Determine the [X, Y] coordinate at the center of the cell enclosing the given text.  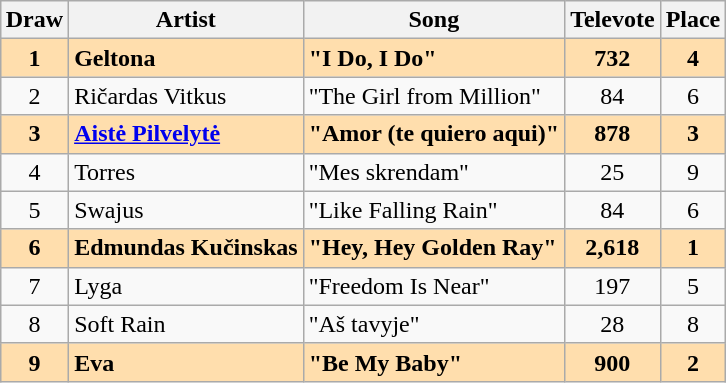
Edmundas Kučinskas [186, 248]
"Be My Baby" [434, 362]
Aistė Pilvelytė [186, 134]
Geltona [186, 58]
Soft Rain [186, 324]
Torres [186, 172]
"Hey, Hey Golden Ray" [434, 248]
Draw [34, 20]
"Freedom Is Near" [434, 286]
28 [612, 324]
900 [612, 362]
Ričardas Vitkus [186, 96]
"The Girl from Million" [434, 96]
"Like Falling Rain" [434, 210]
Lyga [186, 286]
Place [693, 20]
Artist [186, 20]
7 [34, 286]
"Aš tavyje" [434, 324]
Swajus [186, 210]
"I Do, I Do" [434, 58]
"Amor (te quiero aqui)" [434, 134]
Eva [186, 362]
732 [612, 58]
Televote [612, 20]
197 [612, 286]
25 [612, 172]
Song [434, 20]
2,618 [612, 248]
"Mes skrendam" [434, 172]
878 [612, 134]
